Detect which cell encompasses the target text, then output its [X, Y] center coordinate. 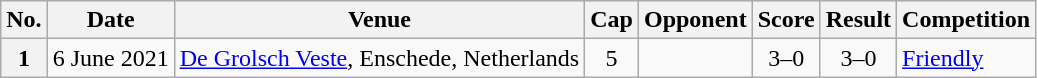
Date [110, 20]
Result [858, 20]
Friendly [966, 58]
Cap [612, 20]
No. [24, 20]
1 [24, 58]
Venue [380, 20]
Competition [966, 20]
De Grolsch Veste, Enschede, Netherlands [380, 58]
Score [786, 20]
5 [612, 58]
6 June 2021 [110, 58]
Opponent [695, 20]
